Return [X, Y] of the center of cell containing provided text 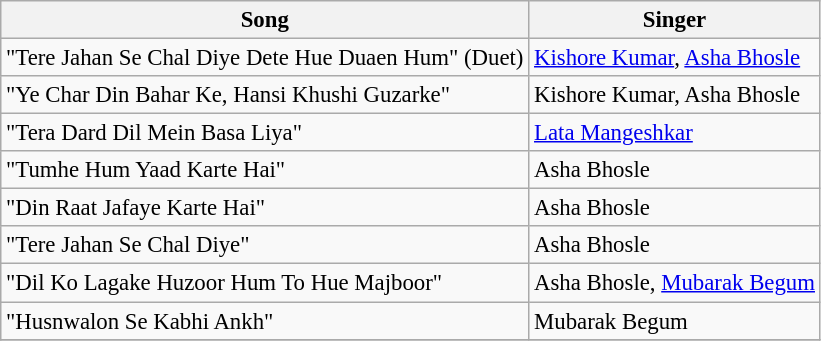
"Tera Dard Dil Mein Basa Liya" [265, 133]
"Din Raat Jafaye Karte Hai" [265, 208]
"Tere Jahan Se Chal Diye Dete Hue Duaen Hum" (Duet) [265, 58]
"Dil Ko Lagake Huzoor Hum To Hue Majboor" [265, 283]
Song [265, 20]
"Tumhe Hum Yaad Karte Hai" [265, 170]
Lata Mangeshkar [675, 133]
"Ye Char Din Bahar Ke, Hansi Khushi Guzarke" [265, 95]
"Tere Jahan Se Chal Diye" [265, 245]
Mubarak Begum [675, 321]
Singer [675, 20]
Asha Bhosle, Mubarak Begum [675, 283]
"Husnwalon Se Kabhi Ankh" [265, 321]
